Return (x, y) of the center of cell containing provided text 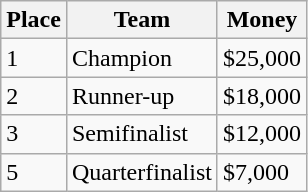
3 (34, 134)
Place (34, 20)
$12,000 (262, 134)
$7,000 (262, 172)
Champion (142, 58)
2 (34, 96)
Quarterfinalist (142, 172)
Team (142, 20)
5 (34, 172)
Runner-up (142, 96)
$25,000 (262, 58)
Money (262, 20)
Semifinalist (142, 134)
1 (34, 58)
$18,000 (262, 96)
